Pinpoint the cell where the given text exists, returning its (X, Y) midpoint coordinate. 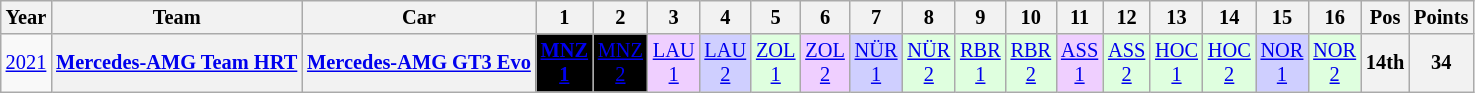
12 (1126, 17)
13 (1176, 17)
Points (1441, 17)
HOC1 (1176, 63)
LAU1 (674, 63)
34 (1441, 63)
ASS2 (1126, 63)
Team (176, 17)
NOR2 (1334, 63)
NÜR2 (928, 63)
7 (876, 17)
6 (824, 17)
ZOL1 (776, 63)
15 (1282, 17)
RBR1 (980, 63)
NOR1 (1282, 63)
9 (980, 17)
Year (26, 17)
10 (1031, 17)
2 (620, 17)
Mercedes-AMG GT3 Evo (419, 63)
4 (725, 17)
MNZ2 (620, 63)
RBR2 (1031, 63)
5 (776, 17)
ZOL2 (824, 63)
16 (1334, 17)
HOC2 (1230, 63)
Car (419, 17)
11 (1080, 17)
Pos (1385, 17)
Mercedes-AMG Team HRT (176, 63)
NÜR1 (876, 63)
MNZ1 (564, 63)
2021 (26, 63)
LAU2 (725, 63)
1 (564, 17)
3 (674, 17)
8 (928, 17)
14 (1230, 17)
14th (1385, 63)
ASS1 (1080, 63)
